Return (x, y) of the center of cell containing provided text 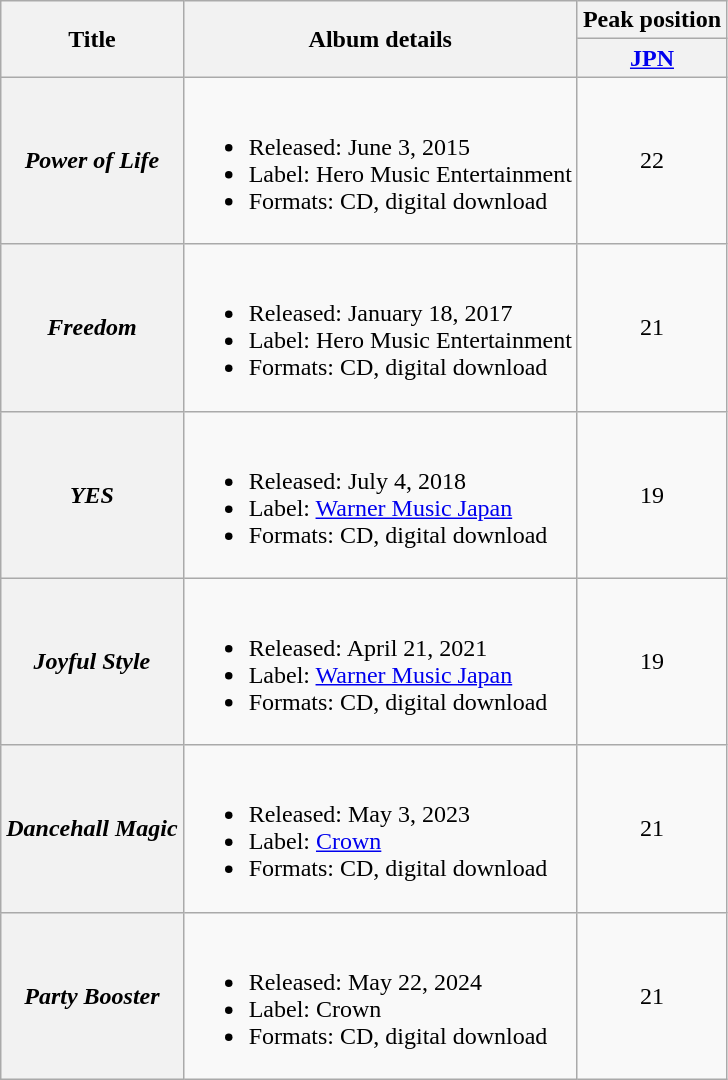
Joyful Style (92, 662)
Power of Life (92, 160)
Released: May 3, 2023Label: CrownFormats: CD, digital download (380, 828)
Released: January 18, 2017Label: Hero Music EntertainmentFormats: CD, digital download (380, 328)
22 (652, 160)
YES (92, 494)
Dancehall Magic (92, 828)
Peak position (652, 20)
Released: June 3, 2015Label: Hero Music EntertainmentFormats: CD, digital download (380, 160)
Released: April 21, 2021Label: Warner Music JapanFormats: CD, digital download (380, 662)
Party Booster (92, 996)
Released: May 22, 2024Label: CrownFormats: CD, digital download (380, 996)
Title (92, 39)
Freedom (92, 328)
Album details (380, 39)
Released: July 4, 2018Label: Warner Music JapanFormats: CD, digital download (380, 494)
JPN (652, 58)
